Provide the [X, Y] coordinate of the cell's center where the given text is located.  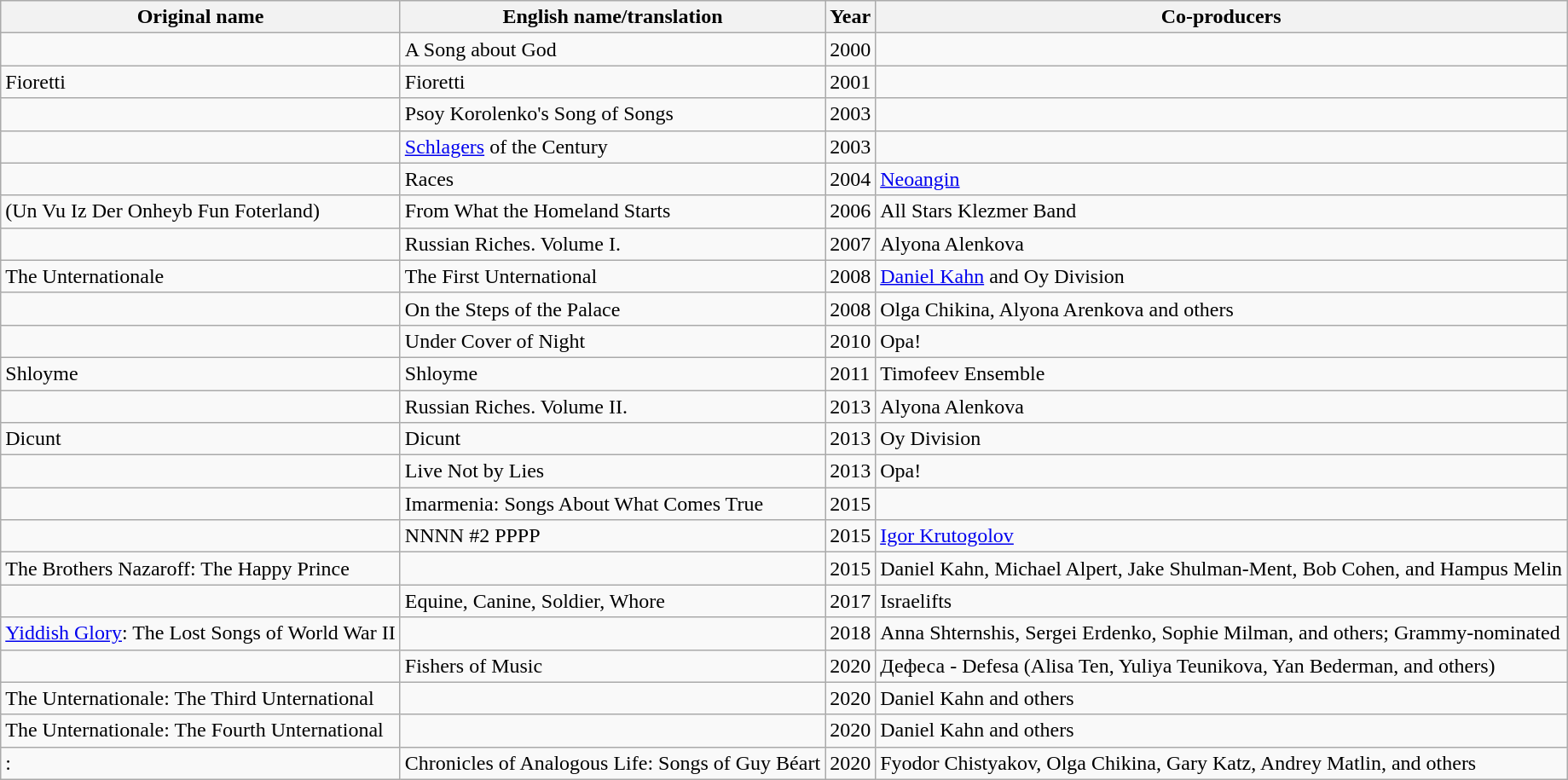
2006 [851, 211]
Neoangin [1221, 179]
Fishers of Music [612, 666]
Original name [201, 17]
: [201, 763]
Timofeev Ensemble [1221, 373]
2017 [851, 601]
2010 [851, 341]
Anna Shternshis, Sergei Erdenko, Sophie Milman, and others; Grammy-nominated [1221, 633]
Races [612, 179]
Chronicles of Analogous Life: Songs of Guy Béart [612, 763]
On the Steps of the Palace [612, 309]
The Brothers Nazaroff: The Happy Prince [201, 569]
Daniel Kahn and Oy Division [1221, 276]
Israelifts [1221, 601]
The Unternationale: The Third Unternational [201, 698]
2011 [851, 373]
Дефеса - Defesa (Alisa Ten, Yuliya Teunikova, Yan Bederman, and others) [1221, 666]
Year [851, 17]
(Un Vu Iz Der Onheyb Fun Foterland) [201, 211]
The First Unternational [612, 276]
2000 [851, 49]
2004 [851, 179]
Co-producers [1221, 17]
Under Cover of Night [612, 341]
Russian Riches. Volume II. [612, 407]
All Stars Klezmer Band [1221, 211]
NNNN #2 PPPP [612, 536]
Yiddish Glory: The Lost Songs of World War II [201, 633]
Olga Chikina, Alyona Arenkova and others [1221, 309]
Igor Krutogolov [1221, 536]
Russian Riches. Volume I. [612, 244]
Fyodor Chistyakov, Olga Chikina, Gary Katz, Andrey Matlin, and others [1221, 763]
The Unternationale [201, 276]
From What the Homeland Starts [612, 211]
2001 [851, 82]
English name/translation [612, 17]
A Song about God [612, 49]
Schlagers of the Century [612, 147]
Psoy Korolenko's Song of Songs [612, 114]
Oy Division [1221, 439]
2018 [851, 633]
Live Not by Lies [612, 471]
2007 [851, 244]
Imarmenia: Songs About What Comes True [612, 504]
The Unternationale: The Fourth Unternational [201, 731]
Daniel Kahn, Michael Alpert, Jake Shulman-Ment, Bob Cohen, and Hampus Melin [1221, 569]
Equine, Canine, Soldier, Whore [612, 601]
